Capture the cell that displays the provided text and extract its [x, y] central coordinate. 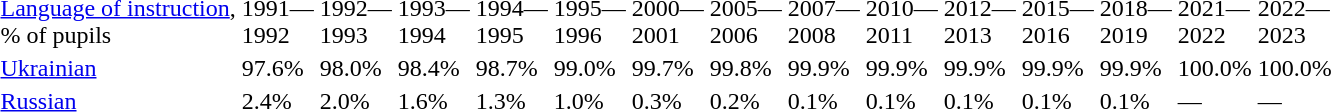
98.7% [512, 68]
99.8% [746, 68]
98.4% [434, 68]
98.0% [356, 68]
97.6% [278, 68]
99.0% [590, 68]
100.0% [1214, 68]
99.7% [668, 68]
